Scan for the cell matching the given text and deliver its (X, Y) coordinate at center. 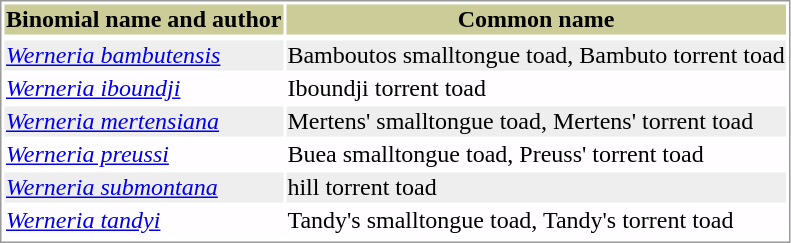
Buea smalltongue toad, Preuss' torrent toad (536, 155)
Common name (536, 19)
Werneria bambutensis (143, 55)
Werneria submontana (143, 187)
Tandy's smalltongue toad, Tandy's torrent toad (536, 221)
Werneria tandyi (143, 221)
hill torrent toad (536, 187)
Werneria mertensiana (143, 121)
Werneria iboundji (143, 89)
Bamboutos smalltongue toad, Bambuto torrent toad (536, 55)
Iboundji torrent toad (536, 89)
Binomial name and author (143, 19)
Werneria preussi (143, 155)
Mertens' smalltongue toad, Mertens' torrent toad (536, 121)
